Locate the cell with the specified text and output its (X, Y) center coordinate. 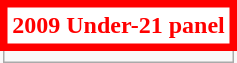
2009 Under-21 panel (119, 26)
